Extract the [x, y] coordinate from the center of the cell holding the provided text.  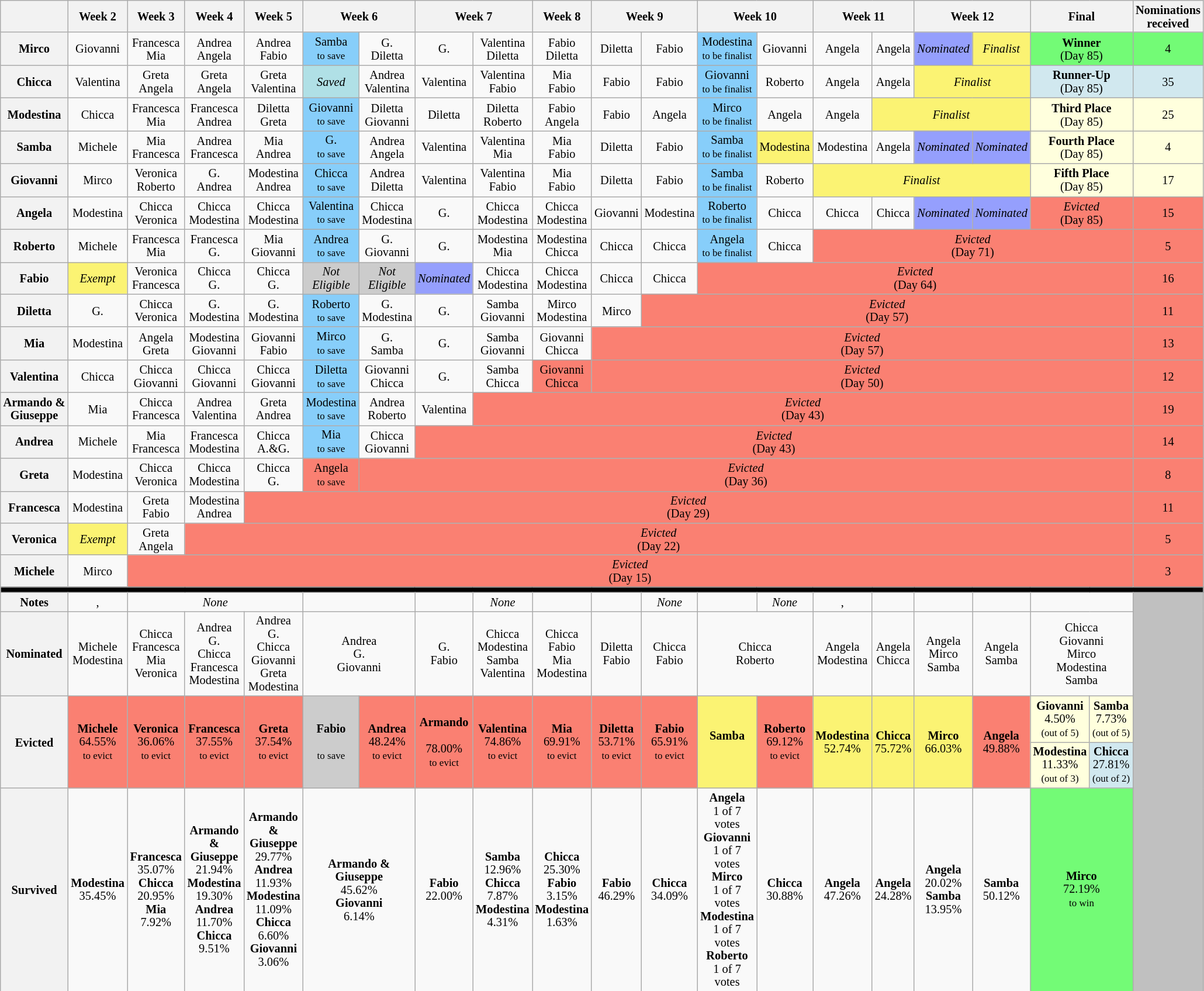
AndreaG.Giovanni [359, 654]
Modestina52.74% [842, 741]
AndreaFrancesca [214, 147]
Armando &Giuseppe21.94%Modestina19.30%Andrea11.70%Chicca9.51% [214, 889]
Mia69.91%to evict [562, 741]
FrancescaG. [214, 246]
Fabio46.29% [617, 889]
AndreaRoberto [387, 409]
DilettaFabio [617, 654]
ValentinaDiletta [503, 49]
MicheleModestina [97, 654]
DilettaRoberto [503, 114]
GretaAndrea [274, 409]
Fifth Place(Day 85) [1081, 180]
12 [1168, 376]
Winner(Day 85) [1081, 49]
Miato save [331, 441]
AndreaG.ChiccaFrancescaModestina [214, 654]
Modestinato save [331, 409]
Angelato be finalist [727, 246]
Chiccato save [331, 180]
FrancescaAndrea [214, 114]
Francesca37.55%to evict [214, 741]
Valentinato save [331, 213]
G.Samba [387, 343]
Veronica36.06%to evict [156, 741]
35 [1168, 81]
Evicted(Day 29) [689, 507]
Francesca [34, 507]
ChiccaA.&G. [274, 441]
ChiccaGiovanniMircoModestinaSamba [1081, 654]
Greta [34, 475]
Evicted(Day 36) [746, 475]
Mircoto save [331, 343]
GretaFabio [156, 507]
Samba12.96%Chicca7.87%Modestina4.31% [503, 889]
Evicted(Day 15) [630, 571]
AngelaModestina [842, 654]
G.Fabio [444, 654]
MiaAndrea [274, 147]
Angelato save [331, 475]
Chicca34.09% [670, 889]
FrancescaModestina [214, 441]
AndreaFabio [274, 49]
ChiccaFrancescaMiaVeronica [156, 654]
Michele64.55%to evict [97, 741]
Week 12 [972, 16]
Fourth Place(Day 85) [1081, 147]
Sambato save [331, 49]
Week 4 [214, 16]
ModestinaMia [503, 246]
Nominationsreceived [1168, 16]
Week 3 [156, 16]
Notes [34, 602]
Robertoto save [331, 310]
Giovannito be finalist [727, 81]
FabioAngela [562, 114]
Modestina35.45% [97, 889]
Evicted(Day 71) [973, 246]
Third Place(Day 85) [1081, 114]
Giovannito save [331, 114]
Mirco72.19%to win [1081, 889]
15 [1168, 213]
Armando &Giuseppe29.77%Andrea11.93%Modestina11.09%Chicca6.60%Giovanni3.06% [274, 889]
Roberto69.12%to evict [785, 741]
AngelaMircoSamba [943, 654]
Fabio65.91%to evict [670, 741]
Angela49.88% [1002, 741]
Fabio22.00% [444, 889]
Armando &Giuseppe45.62%Giovanni6.14% [359, 889]
Mirco66.03% [943, 741]
14 [1168, 441]
Week 9 [644, 16]
Francesca35.07%Chicca20.95%Mia7.92% [156, 889]
Evicted [34, 741]
Week 6 [359, 16]
Week 11 [863, 16]
Modestinato be finalist [727, 49]
Dilettato save [331, 376]
Final [1081, 16]
Armando &Giuseppe [34, 409]
3 [1168, 571]
GiovanniFabio [274, 343]
19 [1168, 409]
Saved [331, 81]
ChiccaFrancesca [156, 409]
ChiccaFabioMiaModestina [562, 654]
8 [1168, 475]
Greta37.54%to evict [274, 741]
Samba7.73%(out of 5) [1111, 719]
Robertoto be finalist [727, 213]
ChiccaModestinaSambaValentina [503, 654]
VeronicaRoberto [156, 180]
Samba50.12% [1002, 889]
ModestinaGiovanni [214, 343]
Angela24.28% [893, 889]
FabioDiletta [562, 49]
Veronica [34, 539]
G.Andrea [214, 180]
Diletta53.71%to evict [617, 741]
G.Giovanni [387, 246]
ChiccaFabio [670, 654]
Andreato save [331, 246]
16 [1168, 278]
SambaChicca [503, 376]
25 [1168, 114]
MircoModestina [562, 310]
Andrea [34, 441]
G.to save [331, 147]
Chicca25.30%Fabio3.15%Modestina1.63% [562, 889]
Angela47.26% [842, 889]
Chicca27.81%(out of 2) [1111, 765]
DilettaGiovanni [387, 114]
Chicca75.72% [893, 741]
DilettaGreta [274, 114]
AngelaGreta [156, 343]
GretaValentina [274, 81]
Valentina74.86%to evict [503, 741]
AngelaSamba [1002, 654]
MiaGiovanni [274, 246]
ValentinaMia [503, 147]
Evicted(Day 64) [915, 278]
Evicted(Day 50) [862, 376]
ModestinaChicca [562, 246]
Mircoto be finalist [727, 114]
13 [1168, 343]
VeronicaFrancesca [156, 278]
AndreaG.ChiccaGiovanniGretaModestina [274, 654]
Week 5 [274, 16]
Runner-Up(Day 85) [1081, 81]
Angela20.02%Samba13.95% [943, 889]
Angela1 of 7 votesGiovanni1 of 7 votesMirco1 of 7 votesModestina1 of 7 votesRoberto1 of 7 votes [727, 889]
17 [1168, 180]
ChiccaRoberto [755, 654]
Fabioto save [331, 741]
Survived [34, 889]
Week 7 [473, 16]
Giovanni4.50%(out of 5) [1060, 719]
Andrea48.24%to evict [387, 741]
AndreaDiletta [387, 180]
Evicted(Day 22) [659, 539]
AngelaChicca [893, 654]
Week 10 [755, 16]
Evicted(Day 85) [1081, 213]
Week 8 [562, 16]
Chicca30.88% [785, 889]
Armando78.00%to evict [444, 741]
Modestina11.33%(out of 3) [1060, 765]
Week 2 [97, 16]
G.Diletta [387, 49]
